Search for the cell housing the specified text and yield its (X, Y) center coordinate. 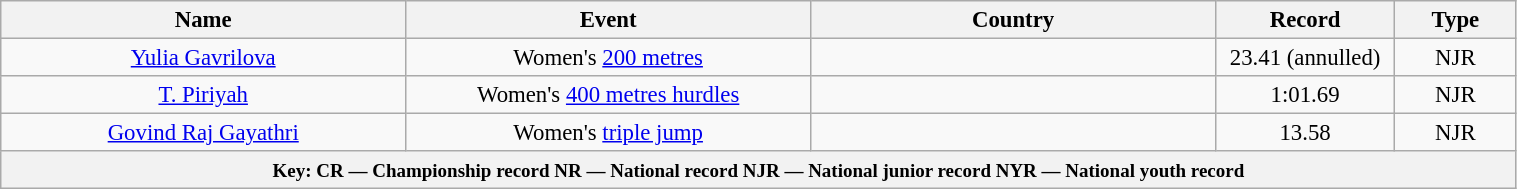
Women's 400 metres hurdles (608, 95)
Type (1456, 20)
1:01.69 (1306, 95)
Record (1306, 20)
Govind Raj Gayathri (204, 133)
Key: CR — Championship record NR — National record NJR — National junior record NYR — National youth record (758, 170)
13.58 (1306, 133)
23.41 (annulled) (1306, 58)
Yulia Gavrilova (204, 58)
Event (608, 20)
Women's triple jump (608, 133)
Country (1014, 20)
T. Piriyah (204, 95)
Women's 200 metres (608, 58)
Name (204, 20)
